Determine the (x, y) coordinate at the center of the cell enclosing the given text.  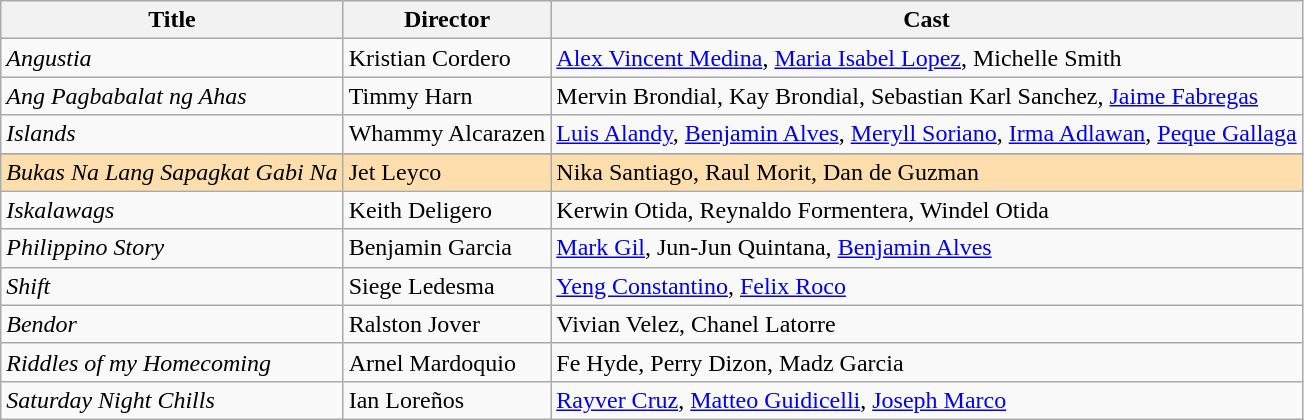
Yeng Constantino, Felix Roco (926, 286)
Luis Alandy, Benjamin Alves, Meryll Soriano, Irma Adlawan, Peque Gallaga (926, 134)
Islands (172, 134)
Timmy Harn (447, 96)
Saturday Night Chills (172, 400)
Keith Deligero (447, 210)
Mark Gil, Jun-Jun Quintana, Benjamin Alves (926, 248)
Alex Vincent Medina, Maria Isabel Lopez, Michelle Smith (926, 58)
Angustia (172, 58)
Benjamin Garcia (447, 248)
Ian Loreños (447, 400)
Fe Hyde, Perry Dizon, Madz Garcia (926, 362)
Vivian Velez, Chanel Latorre (926, 324)
Title (172, 20)
Whammy Alcarazen (447, 134)
Siege Ledesma (447, 286)
Nika Santiago, Raul Morit, Dan de Guzman (926, 172)
Rayver Cruz, Matteo Guidicelli, Joseph Marco (926, 400)
Ang Pagbabalat ng Ahas (172, 96)
Bendor (172, 324)
Riddles of my Homecoming (172, 362)
Cast (926, 20)
Bukas Na Lang Sapagkat Gabi Na (172, 172)
Kristian Cordero (447, 58)
Director (447, 20)
Iskalawags (172, 210)
Jet Leyco (447, 172)
Arnel Mardoquio (447, 362)
Philippino Story (172, 248)
Kerwin Otida, Reynaldo Formentera, Windel Otida (926, 210)
Ralston Jover (447, 324)
Shift (172, 286)
Mervin Brondial, Kay Brondial, Sebastian Karl Sanchez, Jaime Fabregas (926, 96)
